Extract the [X, Y] coordinate from the center of the cell holding the provided text.  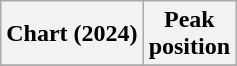
Chart (2024) [72, 34]
Peakposition [189, 34]
